Determine the [X, Y] coordinate at the center of the cell enclosing the given text.  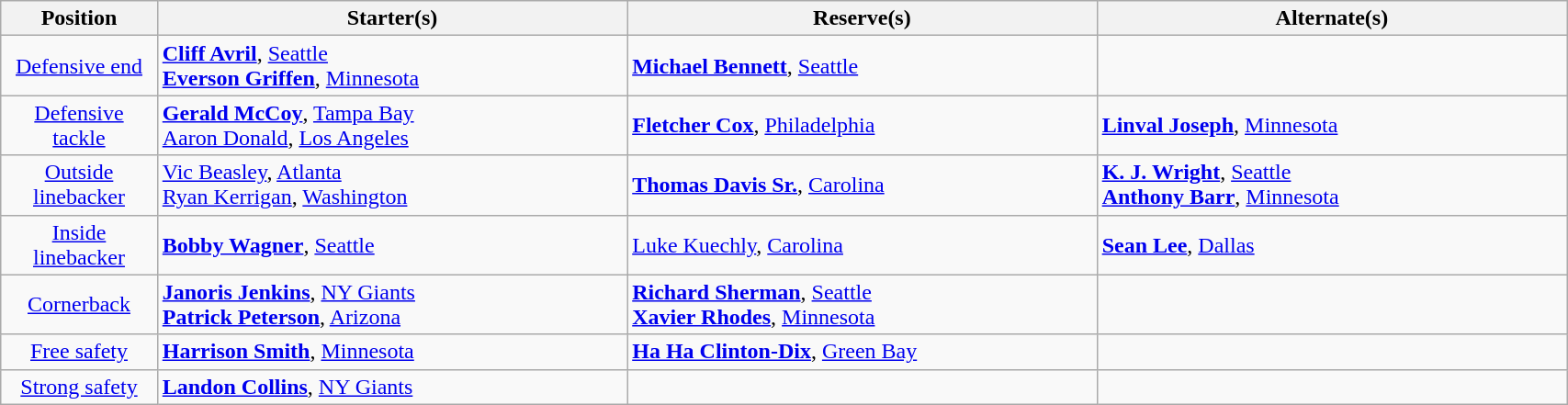
Strong safety [79, 387]
Ha Ha Clinton-Dix, Green Bay [862, 352]
Janoris Jenkins, NY Giants Patrick Peterson, Arizona [391, 305]
Alternate(s) [1332, 18]
Reserve(s) [862, 18]
Vic Beasley, Atlanta Ryan Kerrigan, Washington [391, 186]
Richard Sherman, Seattle Xavier Rhodes, Minnesota [862, 305]
Landon Collins, NY Giants [391, 387]
Outside linebacker [79, 186]
Luke Kuechly, Carolina [862, 244]
Harrison Smith, Minnesota [391, 352]
K. J. Wright, Seattle Anthony Barr, Minnesota [1332, 186]
Position [79, 18]
Gerald McCoy, Tampa Bay Aaron Donald, Los Angeles [391, 125]
Michael Bennett, Seattle [862, 66]
Defensive end [79, 66]
Fletcher Cox, Philadelphia [862, 125]
Sean Lee, Dallas [1332, 244]
Cornerback [79, 305]
Defensive tackle [79, 125]
Linval Joseph, Minnesota [1332, 125]
Thomas Davis Sr., Carolina [862, 186]
Free safety [79, 352]
Inside linebacker [79, 244]
Bobby Wagner, Seattle [391, 244]
Cliff Avril, Seattle Everson Griffen, Minnesota [391, 66]
Starter(s) [391, 18]
